Return (X, Y) of the center of cell containing provided text 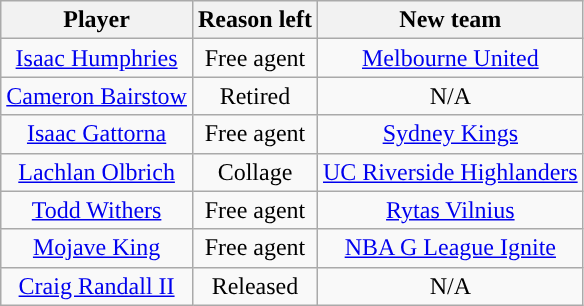
Sydney Kings (450, 134)
UC Riverside Highlanders (450, 172)
Cameron Bairstow (97, 96)
Mojave King (97, 248)
Lachlan Olbrich (97, 172)
NBA G League Ignite (450, 248)
Melbourne United (450, 58)
Released (254, 286)
Isaac Gattorna (97, 134)
Collage (254, 172)
Todd Withers (97, 210)
Retired (254, 96)
Reason left (254, 20)
New team (450, 20)
Player (97, 20)
Isaac Humphries (97, 58)
Craig Randall II (97, 286)
Rytas Vilnius (450, 210)
